Return [X, Y] of the center of cell containing provided text 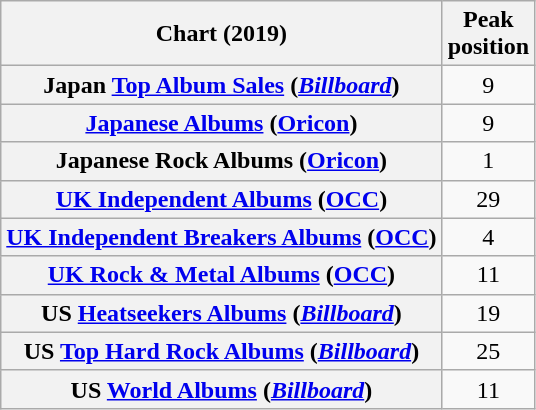
Japan Top Album Sales (Billboard) [222, 85]
25 [488, 351]
US Top Hard Rock Albums (Billboard) [222, 351]
19 [488, 313]
Peakposition [488, 34]
US Heatseekers Albums (Billboard) [222, 313]
Japanese Rock Albums (Oricon) [222, 161]
Chart (2019) [222, 34]
Japanese Albums (Oricon) [222, 123]
29 [488, 199]
UK Rock & Metal Albums (OCC) [222, 275]
4 [488, 237]
US World Albums (Billboard) [222, 389]
1 [488, 161]
UK Independent Albums (OCC) [222, 199]
UK Independent Breakers Albums (OCC) [222, 237]
